For the text-containing cell, return its midpoint in [X, Y] coordinate format. 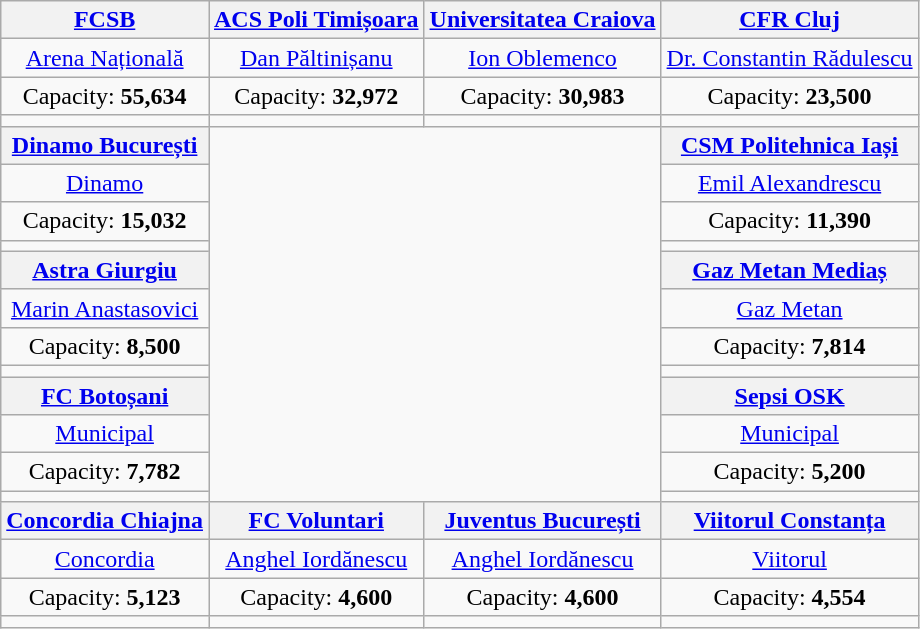
Capacity: 30,983 [542, 96]
Capacity: 32,972 [316, 96]
FC Voluntari [316, 521]
Emil Alexandrescu [790, 183]
Universitatea Craiova [542, 20]
CFR Cluj [790, 20]
Astra Giurgiu [105, 270]
Viitorul [790, 559]
Capacity: 5,123 [105, 597]
Ion Oblemenco [542, 58]
Capacity: 4,554 [790, 597]
CSM Politehnica Iași [790, 145]
Gaz Metan Mediaș [790, 270]
Concordia Chiajna [105, 521]
Juventus București [542, 521]
ACS Poli Timișoara [316, 20]
Dinamo [105, 183]
Capacity: 5,200 [790, 472]
Arena Națională [105, 58]
Gaz Metan [790, 308]
FC Botoșani [105, 395]
Capacity: 7,782 [105, 472]
Viitorul Constanța [790, 521]
Concordia [105, 559]
Capacity: 8,500 [105, 346]
FCSB [105, 20]
Dinamo București [105, 145]
Sepsi OSK [790, 395]
Capacity: 11,390 [790, 221]
Marin Anastasovici [105, 308]
Capacity: 23,500 [790, 96]
Dan Păltinișanu [316, 58]
Capacity: 15,032 [105, 221]
Dr. Constantin Rădulescu [790, 58]
Capacity: 55,634 [105, 96]
Capacity: 7,814 [790, 346]
